Determine the [X, Y] coordinate at the center of the cell enclosing the given text.  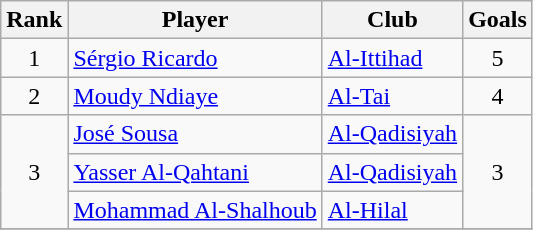
1 [34, 58]
Rank [34, 20]
4 [498, 96]
Mohammad Al-Shalhoub [195, 210]
José Sousa [195, 134]
Sérgio Ricardo [195, 58]
Player [195, 20]
Al-Hilal [392, 210]
2 [34, 96]
Yasser Al-Qahtani [195, 172]
Moudy Ndiaye [195, 96]
Goals [498, 20]
Club [392, 20]
Al-Tai [392, 96]
Al-Ittihad [392, 58]
5 [498, 58]
